Capture the cell that displays the provided text and extract its [x, y] central coordinate. 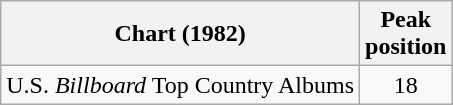
Chart (1982) [180, 34]
Peakposition [406, 34]
U.S. Billboard Top Country Albums [180, 85]
18 [406, 85]
